From the cell containing the given text, extract its center point as [X, Y] coordinate. 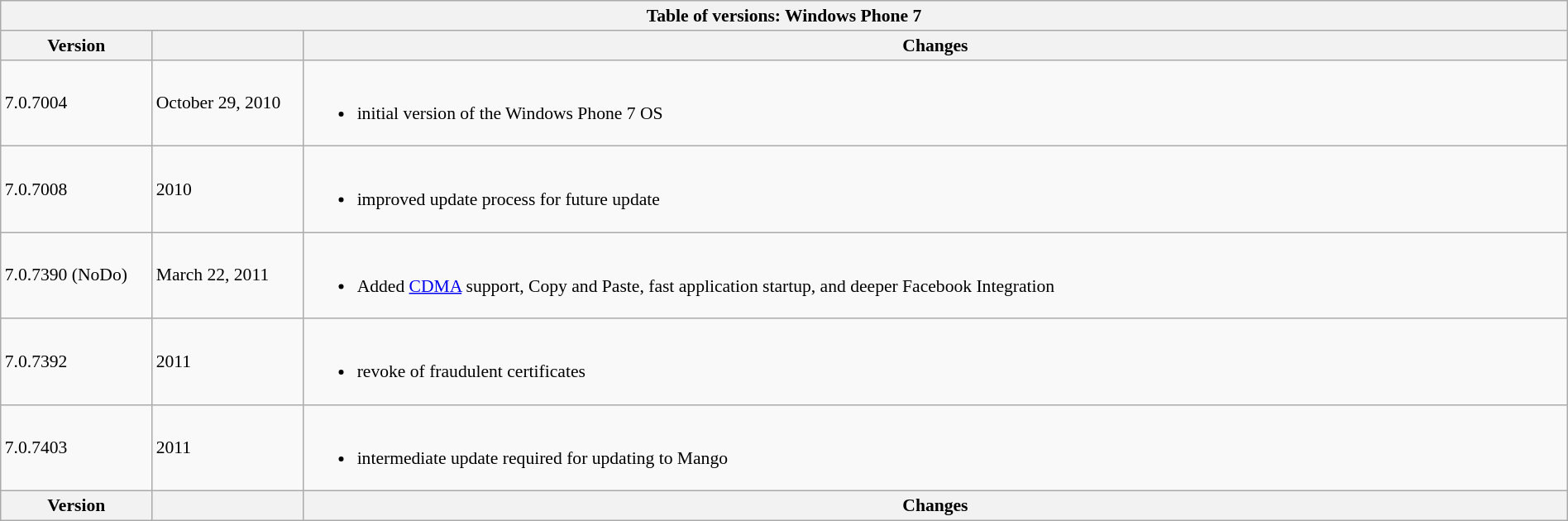
2010 [228, 189]
7.0.7008 [76, 189]
revoke of fraudulent certificates [936, 361]
7.0.7403 [76, 448]
7.0.7004 [76, 103]
7.0.7390 (NoDo) [76, 275]
Added CDMA support, Copy and Paste, fast application startup, and deeper Facebook Integration [936, 275]
intermediate update required for updating to Mango [936, 448]
7.0.7392 [76, 361]
March 22, 2011 [228, 275]
October 29, 2010 [228, 103]
initial version of the Windows Phone 7 OS [936, 103]
improved update process for future update [936, 189]
Table of versions: Windows Phone 7 [784, 16]
